Locate the cell with the specified text and output its (x, y) center coordinate. 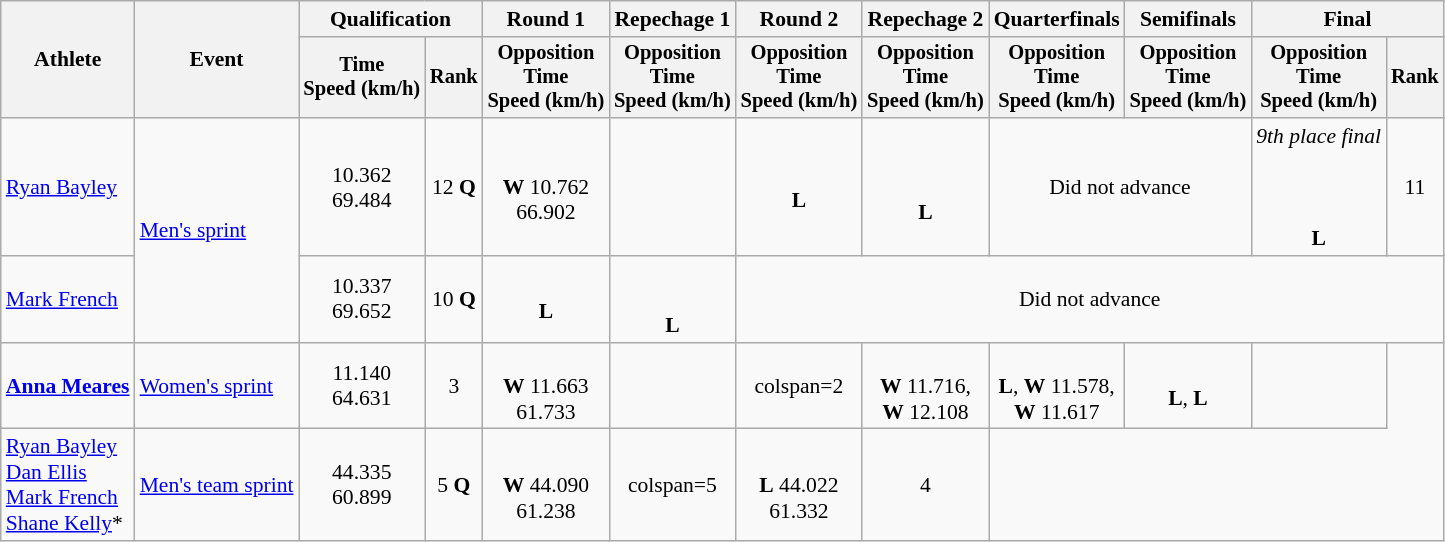
Ryan Bayley (68, 187)
Women's sprint (217, 386)
10.36269.484 (362, 187)
W 10.76266.902 (546, 187)
Anna Meares (68, 386)
Repechage 1 (672, 19)
10 Q (454, 300)
3 (454, 386)
Round 2 (800, 19)
L 44.022 61.332 (800, 485)
colspan=2 (800, 386)
11 (1415, 187)
9th place finalL (1318, 187)
11.14064.631 (362, 386)
W 11.716,W 12.108 (926, 386)
5 Q (454, 485)
TimeSpeed (km/h) (362, 78)
colspan=5 (672, 485)
Qualification (390, 19)
Men's team sprint (217, 485)
Quarterfinals (1057, 19)
Athlete (68, 60)
Semifinals (1188, 19)
Men's sprint (217, 230)
Final (1347, 19)
L, L (1188, 386)
W 11.66361.733 (546, 386)
4 (926, 485)
44.33560.899 (362, 485)
Mark French (68, 300)
L, W 11.578,W 11.617 (1057, 386)
W 44.090 61.238 (546, 485)
12 Q (454, 187)
Ryan BayleyDan EllisMark FrenchShane Kelly* (68, 485)
Event (217, 60)
10.33769.652 (362, 300)
Round 1 (546, 19)
Repechage 2 (926, 19)
